Pinpoint the cell where the given text exists, returning its [X, Y] midpoint coordinate. 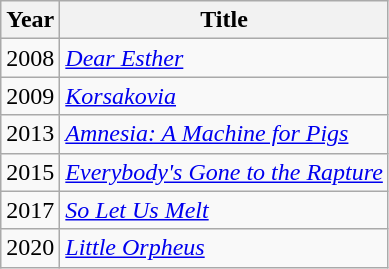
Dear Esther [224, 58]
Amnesia: A Machine for Pigs [224, 134]
Little Orpheus [224, 248]
Year [30, 20]
Title [224, 20]
Everybody's Gone to the Rapture [224, 172]
2017 [30, 210]
2015 [30, 172]
2020 [30, 248]
2013 [30, 134]
So Let Us Melt [224, 210]
2008 [30, 58]
2009 [30, 96]
Korsakovia [224, 96]
